Return the (X, Y) coordinate for the center point of the cell that contains the specified text.  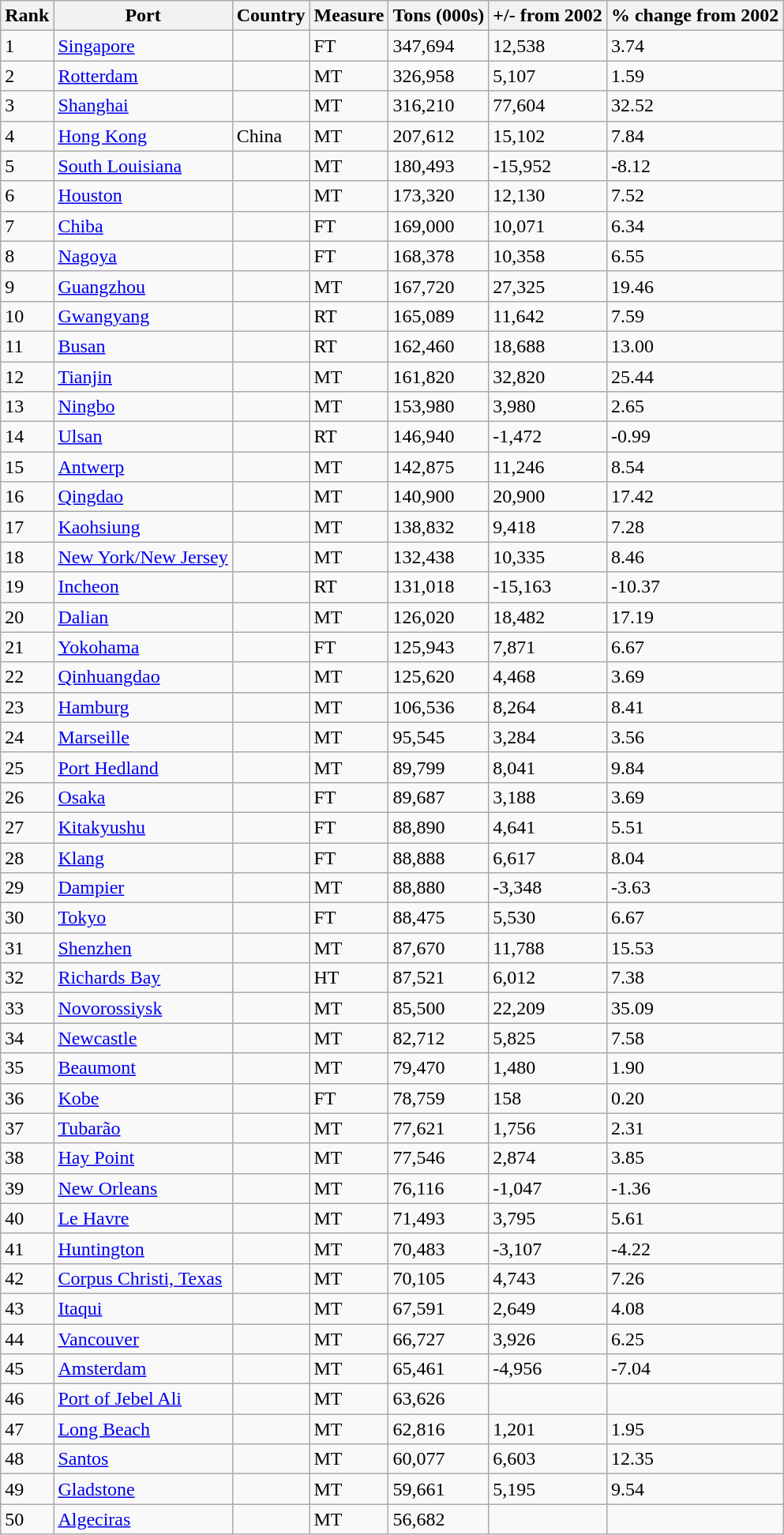
40 (27, 1218)
326,958 (439, 76)
21 (27, 647)
6,603 (548, 1459)
67,591 (439, 1308)
-15,952 (548, 166)
7.38 (695, 978)
7,871 (548, 647)
Ningbo (143, 407)
32.52 (695, 106)
17 (27, 527)
Gladstone (143, 1489)
142,875 (439, 467)
7.52 (695, 196)
167,720 (439, 286)
6.55 (695, 256)
10,335 (548, 557)
7.28 (695, 527)
17.42 (695, 497)
173,320 (439, 196)
23 (27, 707)
29 (27, 888)
Vancouver (143, 1339)
6 (27, 196)
1,201 (548, 1429)
-1.36 (695, 1188)
131,018 (439, 587)
2.31 (695, 1128)
132,438 (439, 557)
31 (27, 948)
6.25 (695, 1339)
Beaumont (143, 1068)
59,661 (439, 1489)
78,759 (439, 1098)
Newcastle (143, 1038)
15.53 (695, 948)
Tokyo (143, 918)
49 (27, 1489)
5.61 (695, 1218)
35.09 (695, 1008)
146,940 (439, 437)
Yokohama (143, 647)
89,687 (439, 797)
168,378 (439, 256)
42 (27, 1278)
4,468 (548, 677)
8.41 (695, 707)
Itaqui (143, 1308)
Kitakyushu (143, 827)
3 (27, 106)
35 (27, 1068)
30 (27, 918)
-7.04 (695, 1369)
Le Havre (143, 1218)
9.84 (695, 767)
5,107 (548, 76)
Country (271, 16)
Osaka (143, 797)
180,493 (439, 166)
Rotterdam (143, 76)
125,620 (439, 677)
77,546 (439, 1158)
11 (27, 346)
8.54 (695, 467)
4.08 (695, 1308)
China (271, 136)
37 (27, 1128)
6,012 (548, 978)
Klang (143, 857)
0.20 (695, 1098)
7 (27, 226)
19.46 (695, 286)
2.65 (695, 407)
43 (27, 1308)
Tons (000s) (439, 16)
4,743 (548, 1278)
Marseille (143, 737)
169,000 (439, 226)
HT (349, 978)
3,284 (548, 737)
5,530 (548, 918)
3,980 (548, 407)
South Louisiana (143, 166)
165,089 (439, 316)
Chiba (143, 226)
22,209 (548, 1008)
-15,163 (548, 587)
88,880 (439, 888)
48 (27, 1459)
66,727 (439, 1339)
77,604 (548, 106)
26 (27, 797)
65,461 (439, 1369)
Richards Bay (143, 978)
Shanghai (143, 106)
Shenzhen (143, 948)
-4.22 (695, 1248)
7.59 (695, 316)
10,071 (548, 226)
88,890 (439, 827)
9.54 (695, 1489)
New Orleans (143, 1188)
8 (27, 256)
Ulsan (143, 437)
Algeciras (143, 1519)
10,358 (548, 256)
162,460 (439, 346)
316,210 (439, 106)
Kaohsiung (143, 527)
8.04 (695, 857)
15,102 (548, 136)
3.74 (695, 46)
95,545 (439, 737)
10 (27, 316)
63,626 (439, 1399)
-3,107 (548, 1248)
-4,956 (548, 1369)
-0.99 (695, 437)
33 (27, 1008)
34 (27, 1038)
207,612 (439, 136)
20 (27, 617)
87,521 (439, 978)
-1,472 (548, 437)
3,926 (548, 1339)
6.34 (695, 226)
85,500 (439, 1008)
Kobe (143, 1098)
153,980 (439, 407)
Incheon (143, 587)
125,943 (439, 647)
14 (27, 437)
25 (27, 767)
88,888 (439, 857)
8.46 (695, 557)
7.26 (695, 1278)
Gwangyang (143, 316)
18 (27, 557)
25.44 (695, 377)
106,536 (439, 707)
11,788 (548, 948)
46 (27, 1399)
Hamburg (143, 707)
3,188 (548, 797)
Novorossiysk (143, 1008)
62,816 (439, 1429)
138,832 (439, 527)
38 (27, 1158)
1.90 (695, 1068)
Busan (143, 346)
12.35 (695, 1459)
7.84 (695, 136)
Port Hedland (143, 767)
36 (27, 1098)
Dampier (143, 888)
88,475 (439, 918)
-10.37 (695, 587)
1.59 (695, 76)
-1,047 (548, 1188)
27,325 (548, 286)
3.56 (695, 737)
60,077 (439, 1459)
41 (27, 1248)
8,041 (548, 767)
-3,348 (548, 888)
Amsterdam (143, 1369)
3,795 (548, 1218)
79,470 (439, 1068)
19 (27, 587)
4,641 (548, 827)
82,712 (439, 1038)
Port of Jebel Ali (143, 1399)
12 (27, 377)
2 (27, 76)
Measure (349, 16)
22 (27, 677)
47 (27, 1429)
17.19 (695, 617)
76,116 (439, 1188)
56,682 (439, 1519)
1,756 (548, 1128)
32,820 (548, 377)
347,694 (439, 46)
Huntington (143, 1248)
12,130 (548, 196)
7.58 (695, 1038)
11,246 (548, 467)
18,688 (548, 346)
27 (27, 827)
3.85 (695, 1158)
1 (27, 46)
Antwerp (143, 467)
13 (27, 407)
Guangzhou (143, 286)
87,670 (439, 948)
20,900 (548, 497)
5,195 (548, 1489)
8,264 (548, 707)
18,482 (548, 617)
50 (27, 1519)
Qingdao (143, 497)
Qinhuangdao (143, 677)
2,649 (548, 1308)
5 (27, 166)
12,538 (548, 46)
Tubarão (143, 1128)
Dalian (143, 617)
16 (27, 497)
70,483 (439, 1248)
6,617 (548, 857)
2,874 (548, 1158)
28 (27, 857)
158 (548, 1098)
1.95 (695, 1429)
126,020 (439, 617)
5,825 (548, 1038)
% change from 2002 (695, 16)
Port (143, 16)
Hay Point (143, 1158)
Nagoya (143, 256)
Rank (27, 16)
New York/New Jersey (143, 557)
Houston (143, 196)
+/- from 2002 (548, 16)
Corpus Christi, Texas (143, 1278)
Long Beach (143, 1429)
32 (27, 978)
39 (27, 1188)
15 (27, 467)
Tianjin (143, 377)
5.51 (695, 827)
161,820 (439, 377)
77,621 (439, 1128)
Singapore (143, 46)
9 (27, 286)
Santos (143, 1459)
-3.63 (695, 888)
70,105 (439, 1278)
13.00 (695, 346)
Hong Kong (143, 136)
44 (27, 1339)
-8.12 (695, 166)
89,799 (439, 767)
71,493 (439, 1218)
11,642 (548, 316)
45 (27, 1369)
24 (27, 737)
9,418 (548, 527)
140,900 (439, 497)
1,480 (548, 1068)
4 (27, 136)
